Extract the [X, Y] coordinate from the center of the cell holding the provided text.  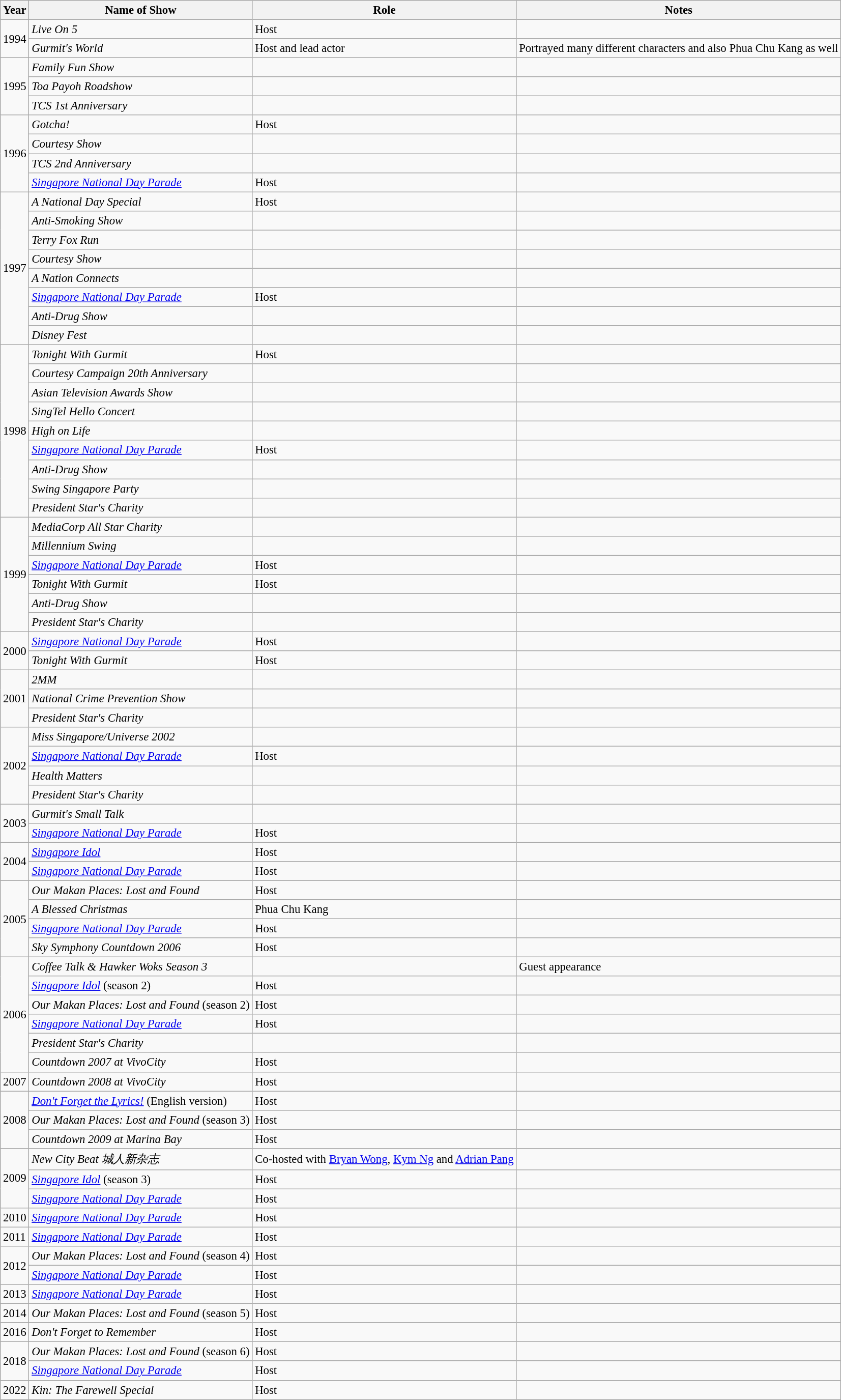
2006 [15, 1015]
Don't Forget the Lyrics! (English version) [140, 1101]
A Nation Connects [140, 278]
TCS 1st Anniversary [140, 106]
Notes [679, 10]
Phua Chu Kang [385, 909]
2009 [15, 1179]
2007 [15, 1081]
Portrayed many different characters and also Phua Chu Kang as well [679, 48]
New City Beat 城人新杂志 [140, 1159]
1998 [15, 431]
2005 [15, 919]
Coffee Talk & Hawker Woks Season 3 [140, 967]
Kin: The Farewell Special [140, 1390]
Countdown 2007 at VivoCity [140, 1063]
1999 [15, 575]
Our Makan Places: Lost and Found [140, 890]
2013 [15, 1294]
Courtesy Campaign 20th Anniversary [140, 374]
2004 [15, 861]
MediaCorp All Star Charity [140, 527]
Anti-Smoking Show [140, 220]
Year [15, 10]
1997 [15, 269]
2002 [15, 766]
High on Life [140, 431]
2018 [15, 1361]
Family Fun Show [140, 68]
Host and lead actor [385, 48]
2016 [15, 1332]
Swing Singapore Party [140, 489]
Countdown 2009 at Marina Bay [140, 1139]
2000 [15, 651]
Live On 5 [140, 30]
Our Makan Places: Lost and Found (season 3) [140, 1120]
Sky Symphony Countdown 2006 [140, 948]
Toa Payoh Roadshow [140, 87]
Terry Fox Run [140, 240]
1995 [15, 87]
Guest appearance [679, 967]
TCS 2nd Anniversary [140, 163]
Millennium Swing [140, 546]
Countdown 2008 at VivoCity [140, 1081]
SingTel Hello Concert [140, 412]
Gurmit's Small Talk [140, 814]
2014 [15, 1313]
2MM [140, 680]
Name of Show [140, 10]
Singapore Idol [140, 852]
2003 [15, 823]
A National Day Special [140, 202]
Gotcha! [140, 125]
2022 [15, 1390]
Role [385, 10]
Our Makan Places: Lost and Found (season 2) [140, 1005]
1996 [15, 153]
Singapore Idol (season 3) [140, 1180]
Asian Television Awards Show [140, 393]
2008 [15, 1120]
Health Matters [140, 776]
Co-hosted with Bryan Wong, Kym Ng and Adrian Pang [385, 1159]
Miss Singapore/Universe 2002 [140, 737]
1994 [15, 39]
Don't Forget to Remember [140, 1332]
Our Makan Places: Lost and Found (season 4) [140, 1256]
Singapore Idol (season 2) [140, 986]
Our Makan Places: Lost and Found (season 5) [140, 1313]
Gurmit's World [140, 48]
National Crime Prevention Show [140, 699]
2012 [15, 1265]
2001 [15, 699]
2010 [15, 1218]
A Blessed Christmas [140, 909]
2011 [15, 1237]
Disney Fest [140, 335]
Our Makan Places: Lost and Found (season 6) [140, 1352]
